Locate the cell with the specified text and output its (X, Y) center coordinate. 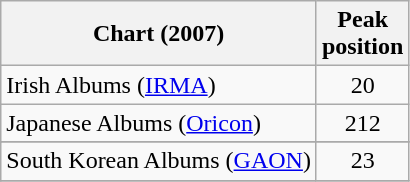
20 (362, 85)
Peakposition (362, 34)
Irish Albums (IRMA) (159, 85)
Chart (2007) (159, 34)
Japanese Albums (Oricon) (159, 123)
23 (362, 161)
212 (362, 123)
South Korean Albums (GAON) (159, 161)
